Provide the [X, Y] coordinate of the cell's center where the given text is located.  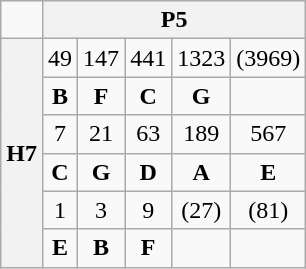
(3969) [268, 58]
H7 [22, 153]
7 [60, 134]
D [148, 172]
(27) [202, 210]
1323 [202, 58]
441 [148, 58]
3 [102, 210]
9 [148, 210]
(81) [268, 210]
P5 [174, 20]
147 [102, 58]
21 [102, 134]
189 [202, 134]
49 [60, 58]
567 [268, 134]
1 [60, 210]
63 [148, 134]
A [202, 172]
